Extract the [X, Y] coordinate from the center of the cell holding the provided text.  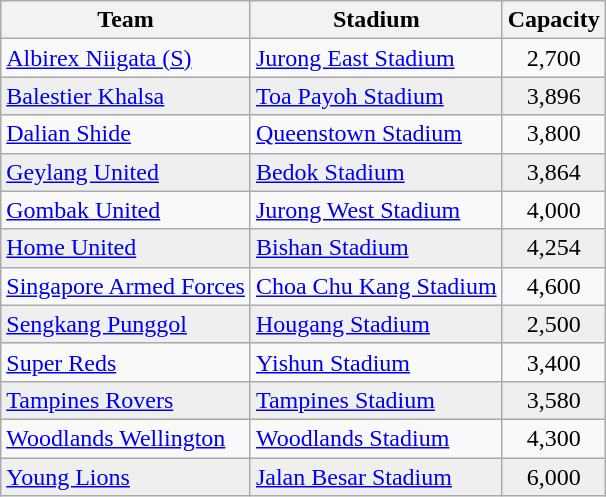
2,700 [554, 58]
3,896 [554, 96]
Hougang Stadium [376, 324]
Sengkang Punggol [126, 324]
3,864 [554, 172]
Queenstown Stadium [376, 134]
Geylang United [126, 172]
Balestier Khalsa [126, 96]
Tampines Rovers [126, 400]
4,600 [554, 286]
Bishan Stadium [376, 248]
Young Lions [126, 477]
3,400 [554, 362]
Team [126, 20]
Albirex Niigata (S) [126, 58]
Capacity [554, 20]
4,000 [554, 210]
Dalian Shide [126, 134]
Stadium [376, 20]
Tampines Stadium [376, 400]
Jurong East Stadium [376, 58]
Woodlands Wellington [126, 438]
Home United [126, 248]
3,580 [554, 400]
Singapore Armed Forces [126, 286]
Jurong West Stadium [376, 210]
3,800 [554, 134]
Gombak United [126, 210]
Yishun Stadium [376, 362]
Woodlands Stadium [376, 438]
Choa Chu Kang Stadium [376, 286]
Toa Payoh Stadium [376, 96]
4,254 [554, 248]
2,500 [554, 324]
Bedok Stadium [376, 172]
4,300 [554, 438]
6,000 [554, 477]
Jalan Besar Stadium [376, 477]
Super Reds [126, 362]
